Extract the [X, Y] coordinate from the center of the cell holding the provided text.  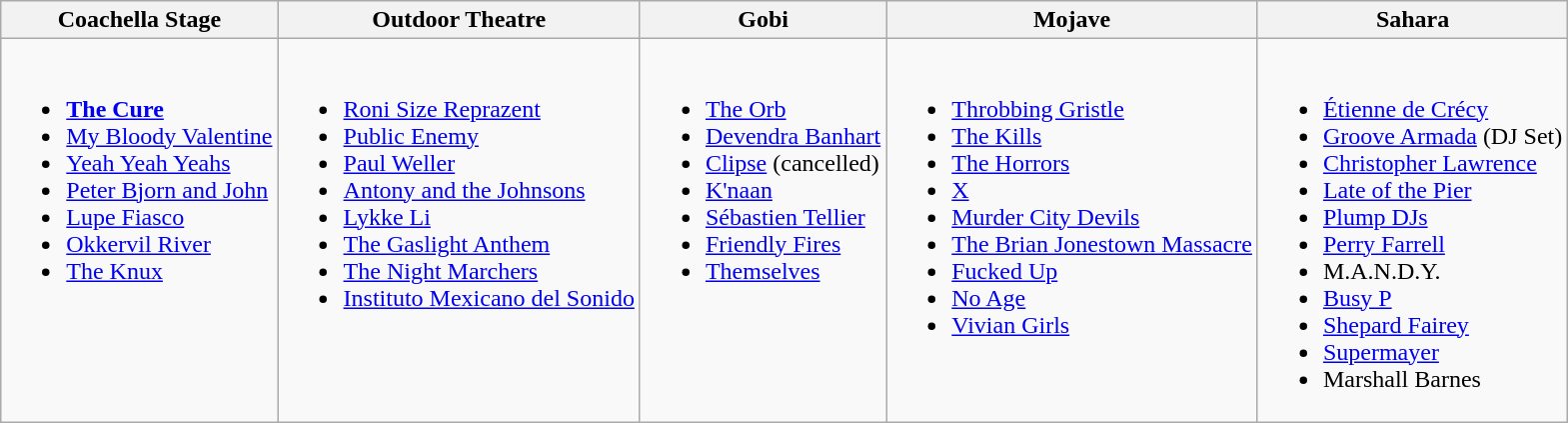
Roni Size ReprazentPublic EnemyPaul WellerAntony and the JohnsonsLykke LiThe Gaslight AnthemThe Night MarchersInstituto Mexicano del Sonido [459, 230]
The CureMy Bloody ValentineYeah Yeah YeahsPeter Bjorn and JohnLupe FiascoOkkervil RiverThe Knux [140, 230]
Throbbing GristleThe KillsThe HorrorsXMurder City DevilsThe Brian Jonestown MassacreFucked UpNo AgeVivian Girls [1072, 230]
Gobi [763, 20]
Coachella Stage [140, 20]
Outdoor Theatre [459, 20]
Sahara [1412, 20]
Mojave [1072, 20]
The OrbDevendra BanhartClipse (cancelled)K'naanSébastien TellierFriendly FiresThemselves [763, 230]
